Scan for the cell matching the given text and deliver its [x, y] coordinate at center. 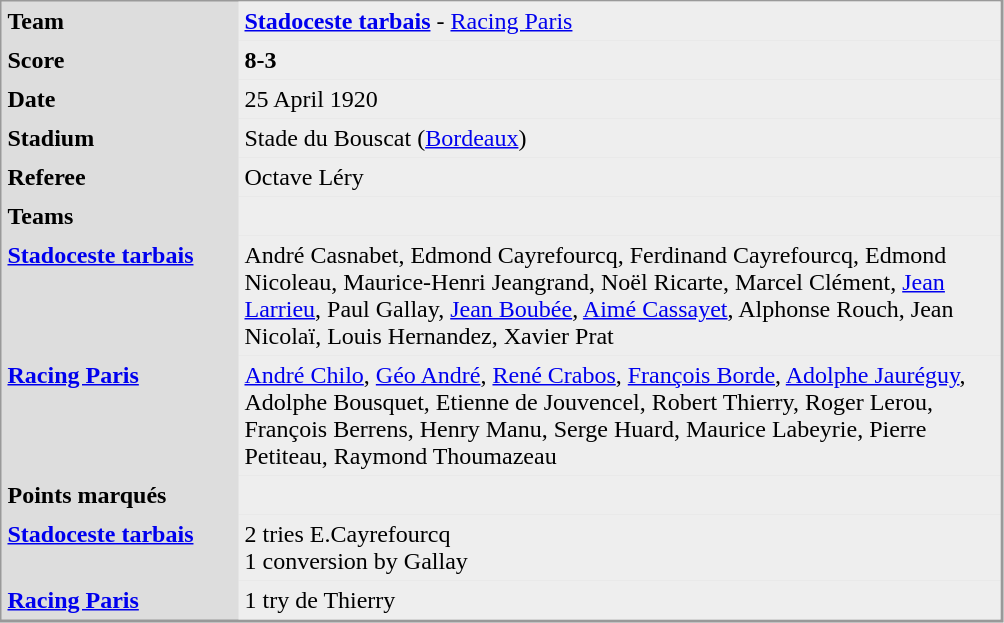
Points marqués [120, 496]
8-3 [619, 60]
2 tries E.Cayrefourcq1 conversion by Gallay [619, 547]
Teams [120, 216]
Date [120, 100]
Referee [120, 178]
Stadoceste tarbais - Racing Paris [619, 22]
25 April 1920 [619, 100]
1 try de Thierry [619, 600]
Team [120, 22]
Score [120, 60]
Stadium [120, 138]
Stade du Bouscat (Bordeaux) [619, 138]
Octave Léry [619, 178]
